Return (x, y) of the center of cell containing provided text 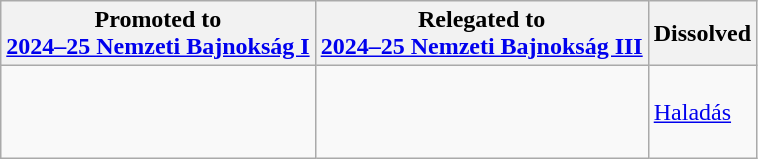
Promoted to2024–25 Nemzeti Bajnokság I (158, 34)
Relegated to2024–25 Nemzeti Bajnokság III (482, 34)
Haladás (702, 112)
Dissolved (702, 34)
